Capture the cell that displays the provided text and extract its [x, y] central coordinate. 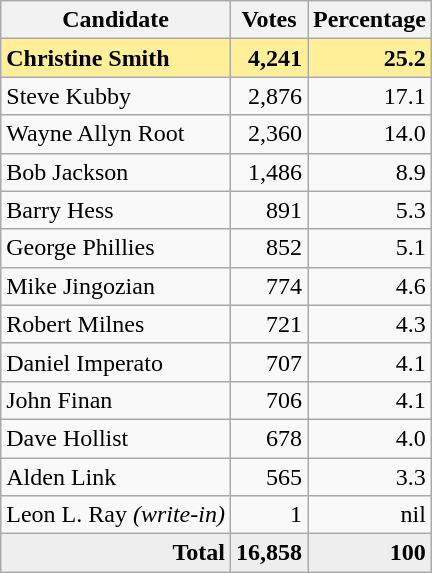
Wayne Allyn Root [116, 134]
16,858 [268, 553]
Leon L. Ray (write-in) [116, 515]
5.1 [370, 248]
Christine Smith [116, 58]
3.3 [370, 477]
Alden Link [116, 477]
5.3 [370, 210]
Votes [268, 20]
707 [268, 362]
Dave Hollist [116, 438]
Percentage [370, 20]
Steve Kubby [116, 96]
1,486 [268, 172]
721 [268, 324]
1 [268, 515]
891 [268, 210]
4.0 [370, 438]
774 [268, 286]
4.3 [370, 324]
2,876 [268, 96]
17.1 [370, 96]
Robert Milnes [116, 324]
852 [268, 248]
4.6 [370, 286]
John Finan [116, 400]
Mike Jingozian [116, 286]
100 [370, 553]
Barry Hess [116, 210]
Daniel Imperato [116, 362]
25.2 [370, 58]
George Phillies [116, 248]
14.0 [370, 134]
8.9 [370, 172]
Candidate [116, 20]
565 [268, 477]
nil [370, 515]
4,241 [268, 58]
Bob Jackson [116, 172]
Total [116, 553]
706 [268, 400]
678 [268, 438]
2,360 [268, 134]
